Locate the cell with the specified text and output its [x, y] center coordinate. 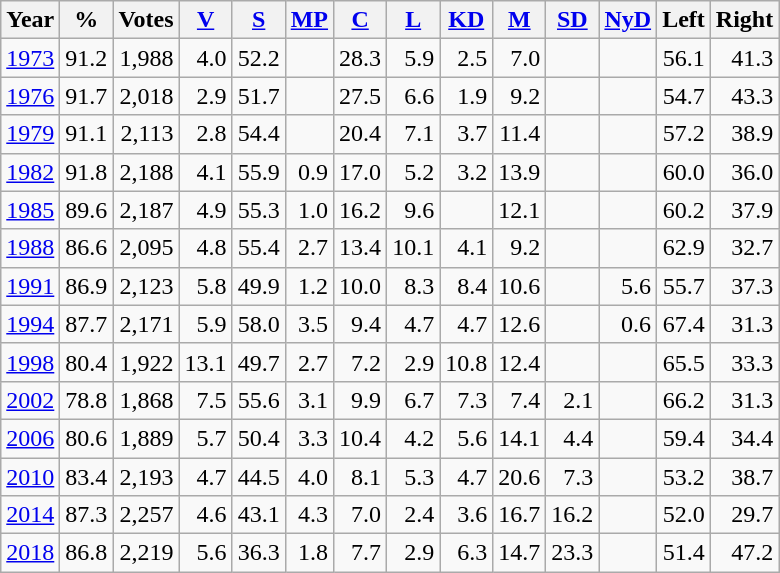
7.7 [360, 553]
60.0 [684, 172]
55.3 [258, 210]
5.8 [206, 286]
56.1 [684, 58]
11.4 [520, 134]
17.0 [360, 172]
12.6 [520, 324]
91.1 [86, 134]
9.9 [360, 400]
C [360, 20]
4.9 [206, 210]
14.7 [520, 553]
2,018 [146, 96]
13.1 [206, 362]
59.4 [684, 438]
3.5 [309, 324]
0.6 [628, 324]
12.1 [520, 210]
57.2 [684, 134]
7.2 [360, 362]
65.5 [684, 362]
5.3 [414, 477]
14.1 [520, 438]
6.6 [414, 96]
5.7 [206, 438]
1982 [30, 172]
2.8 [206, 134]
1,868 [146, 400]
KD [466, 20]
58.0 [258, 324]
8.1 [360, 477]
10.0 [360, 286]
1979 [30, 134]
10.4 [360, 438]
55.4 [258, 248]
37.3 [744, 286]
3.6 [466, 515]
7.5 [206, 400]
36.0 [744, 172]
55.7 [684, 286]
47.2 [744, 553]
L [414, 20]
28.3 [360, 58]
62.9 [684, 248]
20.6 [520, 477]
6.3 [466, 553]
Year [30, 20]
3.1 [309, 400]
SD [572, 20]
1988 [30, 248]
49.7 [258, 362]
10.6 [520, 286]
13.4 [360, 248]
2,187 [146, 210]
4.3 [309, 515]
M [520, 20]
6.7 [414, 400]
1.8 [309, 553]
2,219 [146, 553]
2018 [30, 553]
27.5 [360, 96]
4.2 [414, 438]
32.7 [744, 248]
86.8 [86, 553]
1,889 [146, 438]
2006 [30, 438]
51.7 [258, 96]
1,922 [146, 362]
1976 [30, 96]
50.4 [258, 438]
2,171 [146, 324]
86.9 [86, 286]
13.9 [520, 172]
23.3 [572, 553]
9.4 [360, 324]
52.0 [684, 515]
S [258, 20]
55.6 [258, 400]
44.5 [258, 477]
1.9 [466, 96]
2,257 [146, 515]
51.4 [684, 553]
1.2 [309, 286]
Votes [146, 20]
3.3 [309, 438]
55.9 [258, 172]
87.3 [86, 515]
2.1 [572, 400]
78.8 [86, 400]
37.9 [744, 210]
36.3 [258, 553]
2,113 [146, 134]
60.2 [684, 210]
29.7 [744, 515]
1994 [30, 324]
4.4 [572, 438]
8.3 [414, 286]
20.4 [360, 134]
80.6 [86, 438]
NyD [628, 20]
1973 [30, 58]
43.1 [258, 515]
0.9 [309, 172]
10.8 [466, 362]
10.1 [414, 248]
Left [684, 20]
4.8 [206, 248]
% [86, 20]
80.4 [86, 362]
5.2 [414, 172]
41.3 [744, 58]
54.7 [684, 96]
38.7 [744, 477]
9.6 [414, 210]
91.7 [86, 96]
52.2 [258, 58]
2.5 [466, 58]
2,193 [146, 477]
4.6 [206, 515]
38.9 [744, 134]
3.2 [466, 172]
2,188 [146, 172]
1,988 [146, 58]
V [206, 20]
33.3 [744, 362]
67.4 [684, 324]
16.7 [520, 515]
3.7 [466, 134]
83.4 [86, 477]
8.4 [466, 286]
2.4 [414, 515]
89.6 [86, 210]
2002 [30, 400]
87.7 [86, 324]
91.8 [86, 172]
2010 [30, 477]
86.6 [86, 248]
66.2 [684, 400]
2,123 [146, 286]
1991 [30, 286]
12.4 [520, 362]
91.2 [86, 58]
7.1 [414, 134]
Right [744, 20]
MP [309, 20]
1.0 [309, 210]
34.4 [744, 438]
53.2 [684, 477]
1985 [30, 210]
54.4 [258, 134]
2,095 [146, 248]
43.3 [744, 96]
2014 [30, 515]
1998 [30, 362]
49.9 [258, 286]
7.4 [520, 400]
